Scan for the cell matching the given text and deliver its (X, Y) coordinate at center. 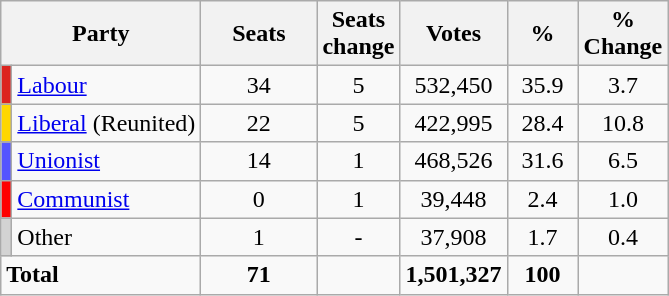
100 (542, 275)
Liberal (Reunited) (106, 123)
% (542, 34)
22 (259, 123)
422,995 (454, 123)
3.7 (623, 85)
0 (259, 199)
35.9 (542, 85)
31.6 (542, 161)
39,448 (454, 199)
Party (101, 34)
1,501,327 (454, 275)
Unionist (106, 161)
% Change (623, 34)
Communist (106, 199)
0.4 (623, 237)
14 (259, 161)
2.4 (542, 199)
Total (101, 275)
468,526 (454, 161)
1.7 (542, 237)
71 (259, 275)
Labour (106, 85)
1.0 (623, 199)
10.8 (623, 123)
- (358, 237)
34 (259, 85)
37,908 (454, 237)
Seats change (358, 34)
Seats (259, 34)
Votes (454, 34)
532,450 (454, 85)
6.5 (623, 161)
Other (106, 237)
28.4 (542, 123)
